For the text-containing cell, return its midpoint in (x, y) coordinate format. 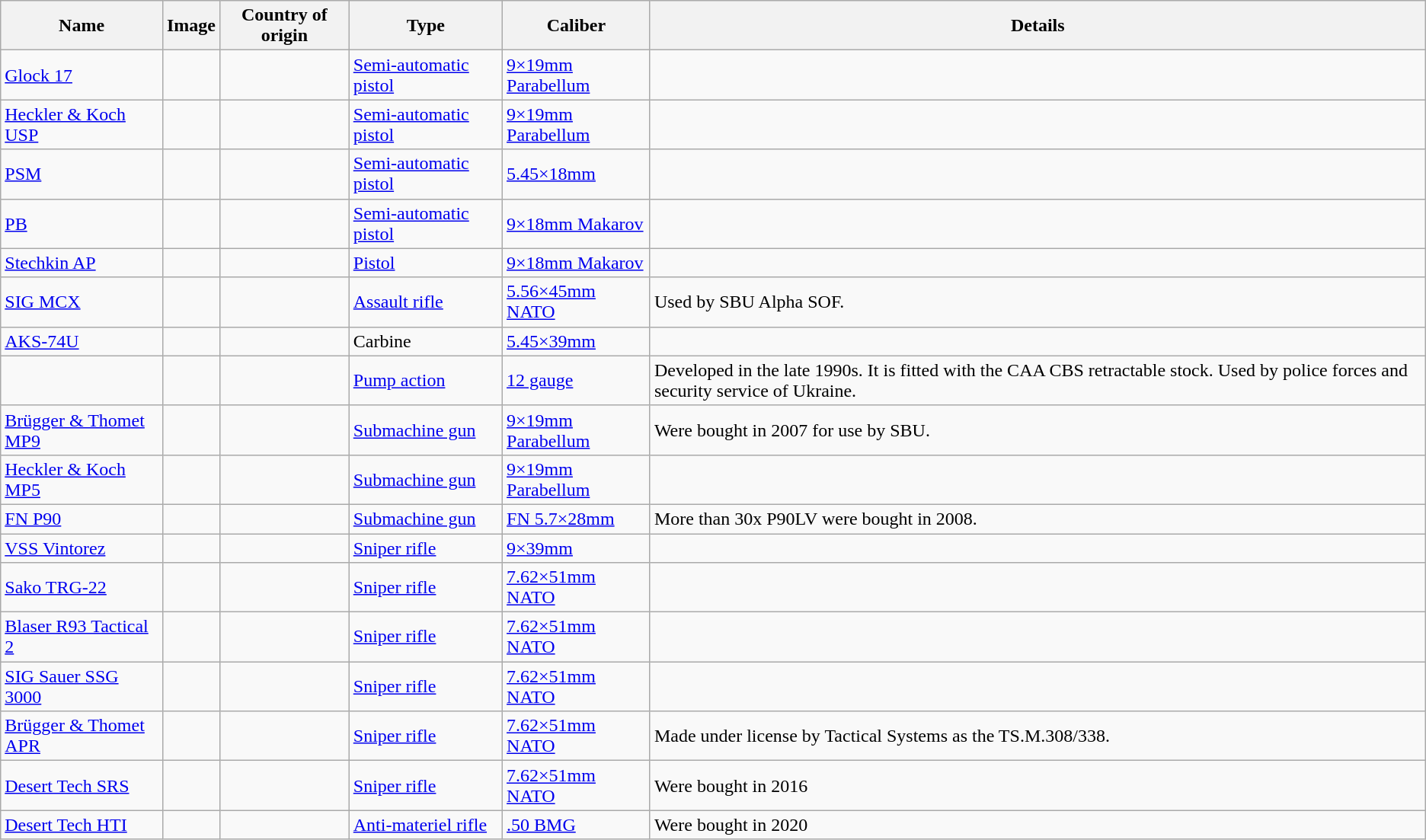
Pistol (425, 263)
Heckler & Koch USP (82, 125)
Stechkin AP (82, 263)
Blaser R93 Tactical 2 (82, 637)
5.56×45mm NATO (577, 302)
Anti-materiel rifle (425, 825)
More than 30x P90LV were bought in 2008. (1038, 519)
FN P90 (82, 519)
.50 BMG (577, 825)
Sako TRG-22 (82, 588)
Type (425, 26)
Name (82, 26)
Image (190, 26)
Used by SBU Alpha SOF. (1038, 302)
Carbine (425, 341)
PSM (82, 174)
Developed in the late 1990s. It is fitted with the CAA CBS retractable stock. Used by police forces and security service of Ukraine. (1038, 381)
Desert Tech HTI (82, 825)
AKS-74U (82, 341)
SIG Sauer SSG 3000 (82, 687)
Heckler & Koch MP5 (82, 480)
PB (82, 224)
Glock 17 (82, 75)
Were bought in 2016 (1038, 786)
Were bought in 2007 for use by SBU. (1038, 430)
Assault rifle (425, 302)
5.45×18mm (577, 174)
9×39mm (577, 548)
Made under license by Tactical Systems as the TS.M.308/338. (1038, 736)
Caliber (577, 26)
VSS Vintorez (82, 548)
SIG MCX (82, 302)
12 gauge (577, 381)
Brügger & Thomet APR (82, 736)
Brügger & Thomet MP9 (82, 430)
Country of origin (284, 26)
Pump action (425, 381)
5.45×39mm (577, 341)
FN 5.7×28mm (577, 519)
Desert Tech SRS (82, 786)
Details (1038, 26)
Were bought in 2020 (1038, 825)
